Detect which cell encompasses the target text, then output its (x, y) center coordinate. 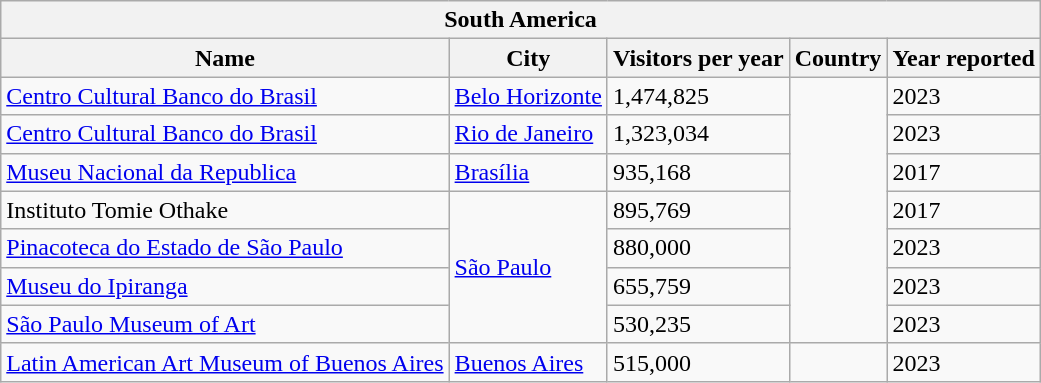
Pinacoteca do Estado de São Paulo (225, 248)
Name (225, 58)
Rio de Janeiro (528, 134)
1,323,034 (698, 134)
São Paulo Museum of Art (225, 324)
Museu do Ipiranga (225, 286)
Belo Horizonte (528, 96)
Museu Nacional da Republica (225, 172)
South America (521, 20)
São Paulo (528, 267)
655,759 (698, 286)
515,000 (698, 362)
Visitors per year (698, 58)
Brasília (528, 172)
Year reported (964, 58)
Instituto Tomie Othake (225, 210)
880,000 (698, 248)
895,769 (698, 210)
Buenos Aires (528, 362)
1,474,825 (698, 96)
City (528, 58)
Latin American Art Museum of Buenos Aires (225, 362)
530,235 (698, 324)
Country (838, 58)
935,168 (698, 172)
